Capture the cell that displays the provided text and extract its (x, y) central coordinate. 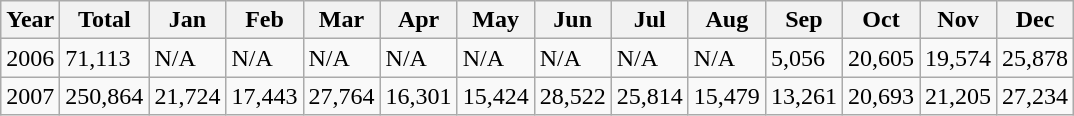
Jul (650, 20)
Jun (572, 20)
25,814 (650, 96)
Year (30, 20)
2006 (30, 58)
21,205 (958, 96)
5,056 (804, 58)
Apr (418, 20)
21,724 (188, 96)
25,878 (1036, 58)
Sep (804, 20)
2007 (30, 96)
Nov (958, 20)
20,605 (880, 58)
Feb (264, 20)
27,234 (1036, 96)
Dec (1036, 20)
19,574 (958, 58)
Jan (188, 20)
27,764 (342, 96)
15,479 (726, 96)
Aug (726, 20)
15,424 (496, 96)
28,522 (572, 96)
Mar (342, 20)
20,693 (880, 96)
17,443 (264, 96)
May (496, 20)
71,113 (104, 58)
Total (104, 20)
Oct (880, 20)
16,301 (418, 96)
250,864 (104, 96)
13,261 (804, 96)
